Determine the [x, y] coordinate at the center of the cell enclosing the given text.  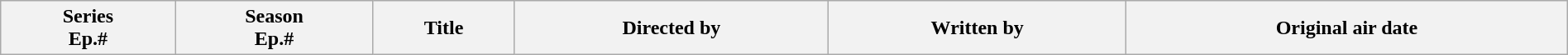
SeriesEp.# [88, 28]
SeasonEp.# [275, 28]
Original air date [1347, 28]
Directed by [672, 28]
Written by [978, 28]
Title [443, 28]
